Output the (x, y) coordinate of the center of the cell containing the given text.  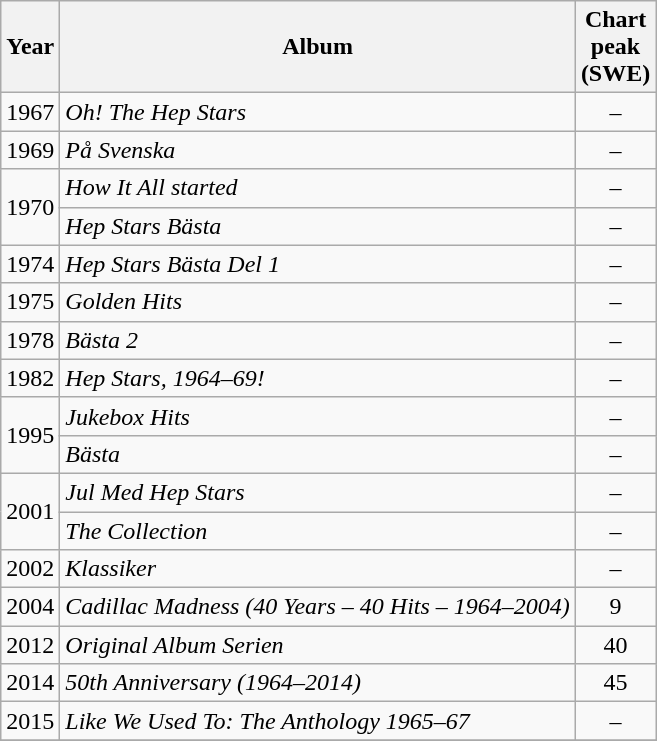
1995 (30, 435)
Klassiker (318, 569)
Bästa (318, 454)
2001 (30, 511)
45 (615, 683)
2012 (30, 645)
1969 (30, 150)
2014 (30, 683)
2004 (30, 607)
Original Album Serien (318, 645)
9 (615, 607)
Cadillac Madness (40 Years – 40 Hits – 1964–2004) (318, 607)
40 (615, 645)
1982 (30, 378)
Golden Hits (318, 302)
1974 (30, 264)
Like We Used To: The Anthology 1965–67 (318, 721)
50th Anniversary (1964–2014) (318, 683)
1970 (30, 207)
2015 (30, 721)
Hep Stars Bästa (318, 226)
Oh! The Hep Stars (318, 112)
Bästa 2 (318, 340)
Album (318, 47)
Hep Stars, 1964–69! (318, 378)
Chart peak(SWE) (615, 47)
How It All started (318, 188)
Hep Stars Bästa Del 1 (318, 264)
The Collection (318, 531)
Year (30, 47)
Jul Med Hep Stars (318, 492)
1967 (30, 112)
1975 (30, 302)
Jukebox Hits (318, 416)
2002 (30, 569)
1978 (30, 340)
På Svenska (318, 150)
